Capture the cell that displays the provided text and extract its (X, Y) central coordinate. 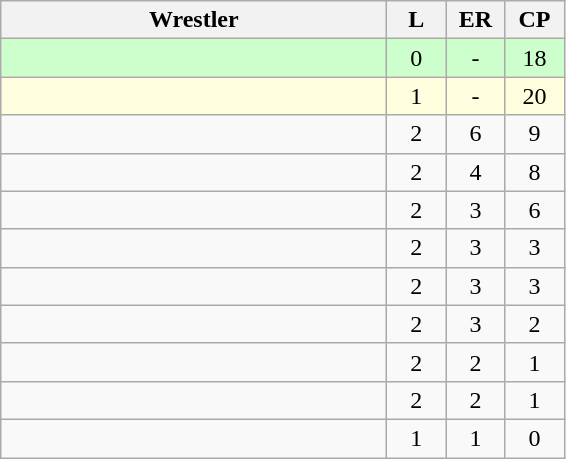
4 (476, 172)
ER (476, 20)
8 (534, 172)
9 (534, 134)
18 (534, 58)
Wrestler (194, 20)
20 (534, 96)
CP (534, 20)
L (416, 20)
